Return [X, Y] of the center of cell containing provided text 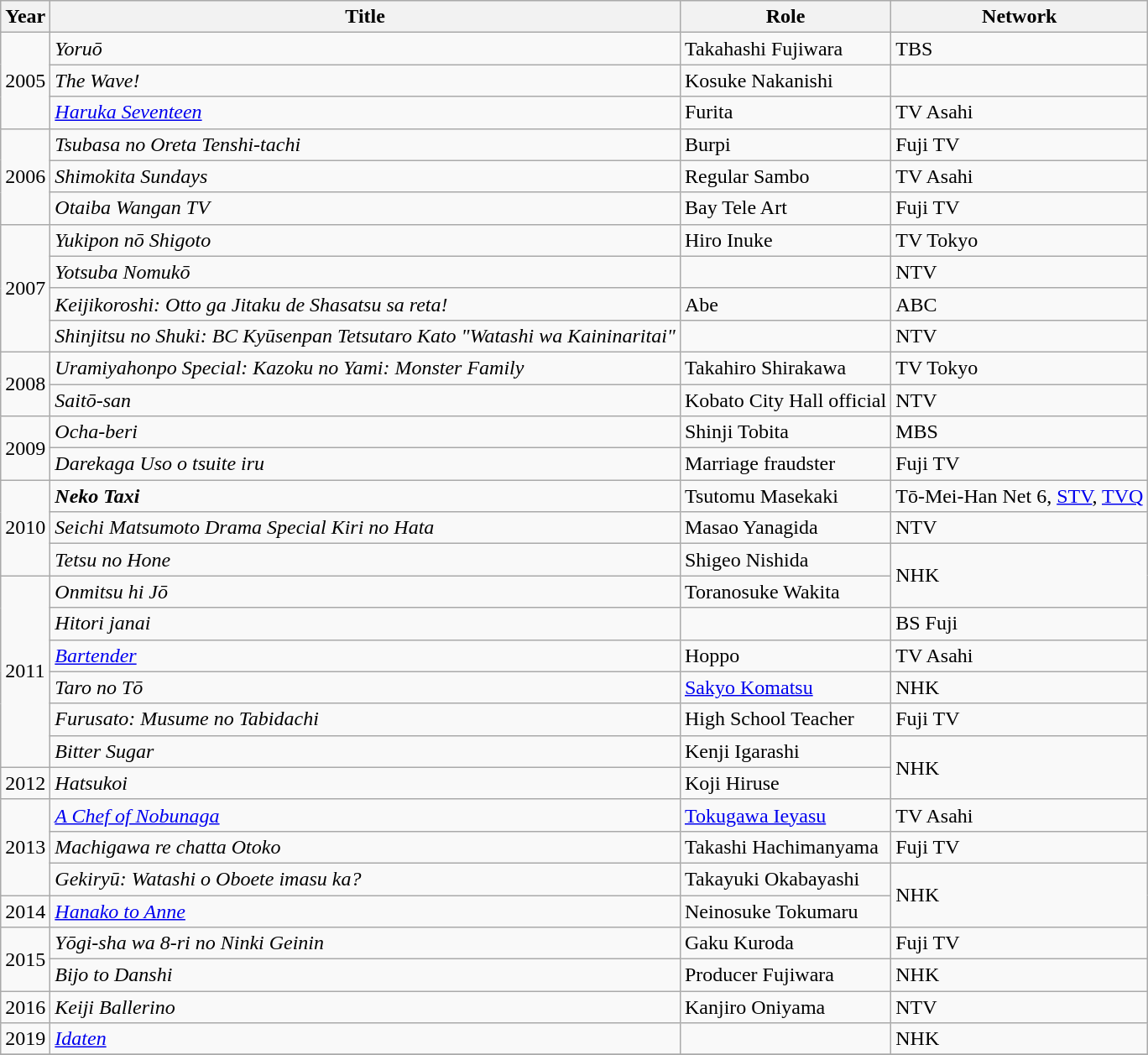
2011 [25, 671]
Onmitsu hi Jō [366, 592]
BS Fuji [1020, 624]
Gaku Kuroda [785, 943]
Otaiba Wangan TV [366, 208]
Bitter Sugar [366, 751]
Toranosuke Wakita [785, 592]
Ocha-beri [366, 432]
Hiro Inuke [785, 240]
Kobato City Hall official [785, 400]
Saitō-san [366, 400]
Shigeo Nishida [785, 560]
ABC [1020, 304]
Bay Tele Art [785, 208]
Sakyo Komatsu [785, 687]
Yoruō [366, 49]
Seichi Matsumoto Drama Special Kiri no Hata [366, 528]
Haruka Seventeen [366, 112]
Kenji Igarashi [785, 751]
Yukipon nō Shigoto [366, 240]
High School Teacher [785, 719]
2016 [25, 1007]
2005 [25, 81]
2014 [25, 911]
Role [785, 17]
Takayuki Okabayashi [785, 879]
Title [366, 17]
Shinji Tobita [785, 432]
Keiji Ballerino [366, 1007]
Machigawa re chatta Otoko [366, 847]
2008 [25, 384]
Uramiyahonpo Special: Kazoku no Yami: Monster Family [366, 368]
TBS [1020, 49]
Shimokita Sundays [366, 176]
Tsubasa no Oreta Tenshi-tachi [366, 144]
Neinosuke Tokumaru [785, 911]
Burpi [785, 144]
2015 [25, 959]
Kanjiro Oniyama [785, 1007]
Taro no Tō [366, 687]
Hitori janai [366, 624]
Bartender [366, 655]
Regular Sambo [785, 176]
Producer Fujiwara [785, 975]
Yotsuba Nomukō [366, 272]
Takahiro Shirakawa [785, 368]
Hanako to Anne [366, 911]
Tō-Mei-Han Net 6, STV, TVQ [1020, 496]
Abe [785, 304]
2012 [25, 783]
Keijikoroshi: Otto ga Jitaku de Shasatsu sa reta! [366, 304]
Darekaga Uso o tsuite iru [366, 464]
Hatsukoi [366, 783]
2009 [25, 448]
Year [25, 17]
Koji Hiruse [785, 783]
Tetsu no Hone [366, 560]
Marriage fraudster [785, 464]
Furita [785, 112]
2007 [25, 288]
Idaten [366, 1039]
Takashi Hachimanyama [785, 847]
The Wave! [366, 81]
MBS [1020, 432]
Tsutomu Masekaki [785, 496]
Shinjitsu no Shuki: BC Kyūsenpan Tetsutaro Kato "Watashi wa Kaininaritai" [366, 336]
Masao Yanagida [785, 528]
Network [1020, 17]
2006 [25, 176]
2010 [25, 528]
Neko Taxi [366, 496]
2013 [25, 847]
Gekiryū: Watashi o Oboete imasu ka? [366, 879]
Yōgi-sha wa 8-ri no Ninki Geinin [366, 943]
2019 [25, 1039]
Bijo to Danshi [366, 975]
Tokugawa Ieyasu [785, 815]
A Chef of Nobunaga [366, 815]
Kosuke Nakanishi [785, 81]
Hoppo [785, 655]
Furusato: Musume no Tabidachi [366, 719]
Takahashi Fujiwara [785, 49]
